Output the (x, y) coordinate of the center of the cell containing the given text.  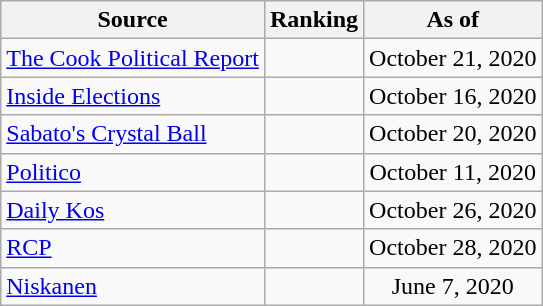
The Cook Political Report (133, 58)
October 16, 2020 (453, 96)
October 20, 2020 (453, 134)
October 28, 2020 (453, 248)
October 21, 2020 (453, 58)
Sabato's Crystal Ball (133, 134)
Niskanen (133, 286)
October 11, 2020 (453, 172)
Ranking (314, 20)
RCP (133, 248)
Daily Kos (133, 210)
Politico (133, 172)
Source (133, 20)
June 7, 2020 (453, 286)
Inside Elections (133, 96)
As of (453, 20)
October 26, 2020 (453, 210)
